Search for the cell housing the specified text and yield its (x, y) center coordinate. 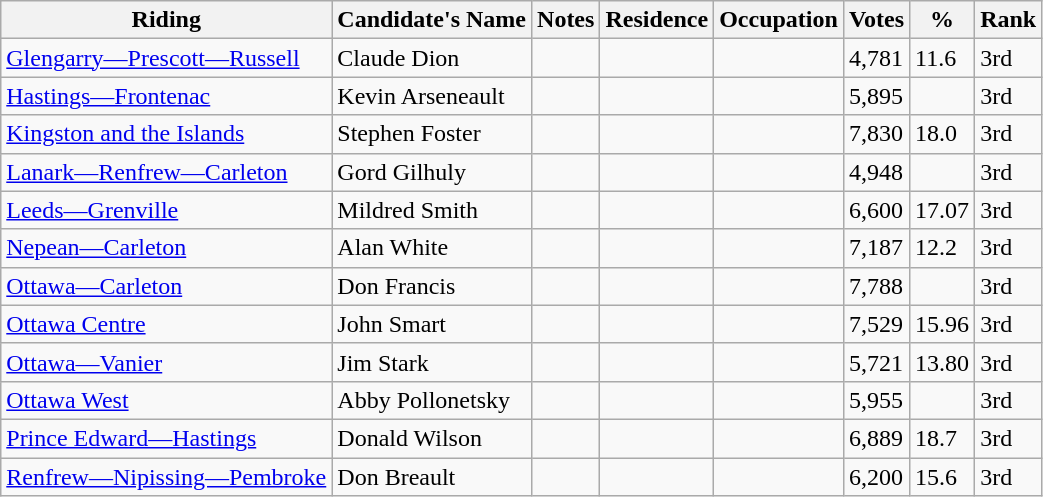
Kingston and the Islands (166, 134)
7,830 (876, 134)
Occupation (779, 20)
6,889 (876, 438)
Donald Wilson (432, 438)
John Smart (432, 324)
Notes (566, 20)
11.6 (942, 58)
13.80 (942, 362)
Ottawa Centre (166, 324)
Don Breault (432, 477)
Ottawa—Carleton (166, 286)
Don Francis (432, 286)
Residence (657, 20)
Mildred Smith (432, 210)
% (942, 20)
Votes (876, 20)
4,948 (876, 172)
Renfrew—Nipissing—Pembroke (166, 477)
Rank (1008, 20)
4,781 (876, 58)
Claude Dion (432, 58)
Glengarry—Prescott—Russell (166, 58)
Prince Edward—Hastings (166, 438)
17.07 (942, 210)
5,721 (876, 362)
15.96 (942, 324)
6,600 (876, 210)
Hastings—Frontenac (166, 96)
Lanark—Renfrew—Carleton (166, 172)
15.6 (942, 477)
12.2 (942, 248)
7,788 (876, 286)
5,955 (876, 400)
Gord Gilhuly (432, 172)
Riding (166, 20)
Ottawa West (166, 400)
18.0 (942, 134)
Leeds—Grenville (166, 210)
7,187 (876, 248)
7,529 (876, 324)
Abby Pollonetsky (432, 400)
Ottawa—Vanier (166, 362)
Nepean—Carleton (166, 248)
6,200 (876, 477)
Kevin Arseneault (432, 96)
Alan White (432, 248)
Candidate's Name (432, 20)
Stephen Foster (432, 134)
18.7 (942, 438)
Jim Stark (432, 362)
5,895 (876, 96)
